From the cell containing the given text, extract its center point as [X, Y] coordinate. 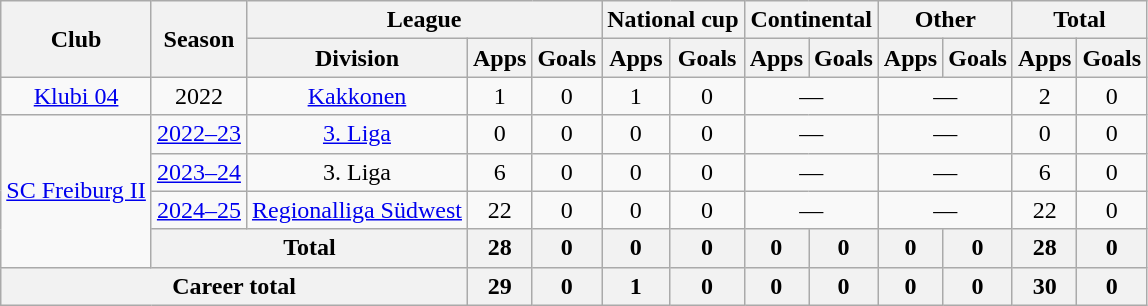
Division [356, 58]
30 [1044, 286]
Season [198, 39]
Career total [234, 286]
National cup [673, 20]
SC Freiburg II [76, 191]
Club [76, 39]
Klubi 04 [76, 96]
2022 [198, 96]
2024–25 [198, 210]
2022–23 [198, 134]
2 [1044, 96]
2023–24 [198, 172]
Other [945, 20]
Kakkonen [356, 96]
Regionalliga Südwest [356, 210]
Continental [811, 20]
League [424, 20]
29 [499, 286]
